Return [X, Y] of the center of cell containing provided text 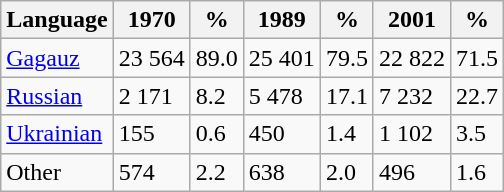
2.2 [216, 172]
22.7 [476, 96]
1.6 [476, 172]
22 822 [412, 58]
1.4 [346, 134]
25 401 [282, 58]
71.5 [476, 58]
Gagauz [57, 58]
450 [282, 134]
Other [57, 172]
89.0 [216, 58]
79.5 [346, 58]
1 102 [412, 134]
0.6 [216, 134]
2001 [412, 20]
7 232 [412, 96]
3.5 [476, 134]
2 171 [152, 96]
1989 [282, 20]
574 [152, 172]
8.2 [216, 96]
1970 [152, 20]
Russian [57, 96]
2.0 [346, 172]
Ukrainian [57, 134]
155 [152, 134]
Language [57, 20]
638 [282, 172]
5 478 [282, 96]
23 564 [152, 58]
17.1 [346, 96]
496 [412, 172]
